Return the (x, y) coordinate for the center point of the cell that contains the specified text.  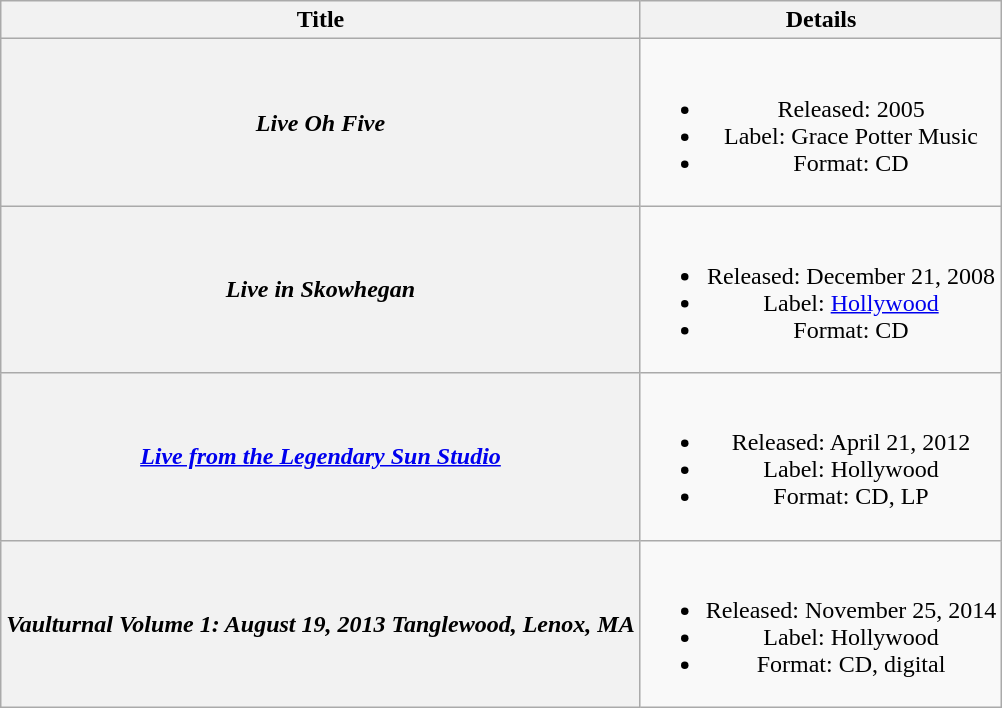
Released: November 25, 2014Label: HollywoodFormat: CD, digital (821, 624)
Live Oh Five (320, 122)
Details (821, 20)
Title (320, 20)
Live in Skowhegan (320, 290)
Released: December 21, 2008Label: HollywoodFormat: CD (821, 290)
Vaulturnal Volume 1: August 19, 2013 Tanglewood, Lenox, MA (320, 624)
Live from the Legendary Sun Studio (320, 456)
Released: April 21, 2012Label: HollywoodFormat: CD, LP (821, 456)
Released: 2005Label: Grace Potter MusicFormat: CD (821, 122)
